Return (x, y) of the center of cell containing provided text 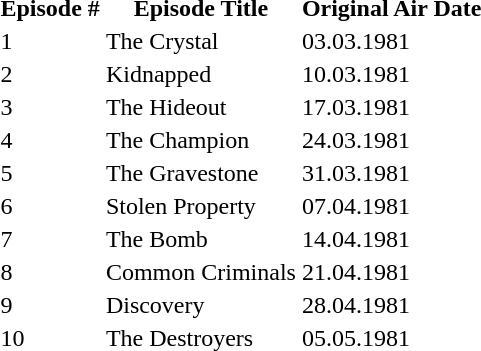
The Champion (200, 140)
Common Criminals (200, 272)
The Bomb (200, 239)
Kidnapped (200, 74)
The Crystal (200, 41)
The Gravestone (200, 173)
The Hideout (200, 107)
Discovery (200, 305)
Stolen Property (200, 206)
